Locate the cell with the specified text and output its [X, Y] center coordinate. 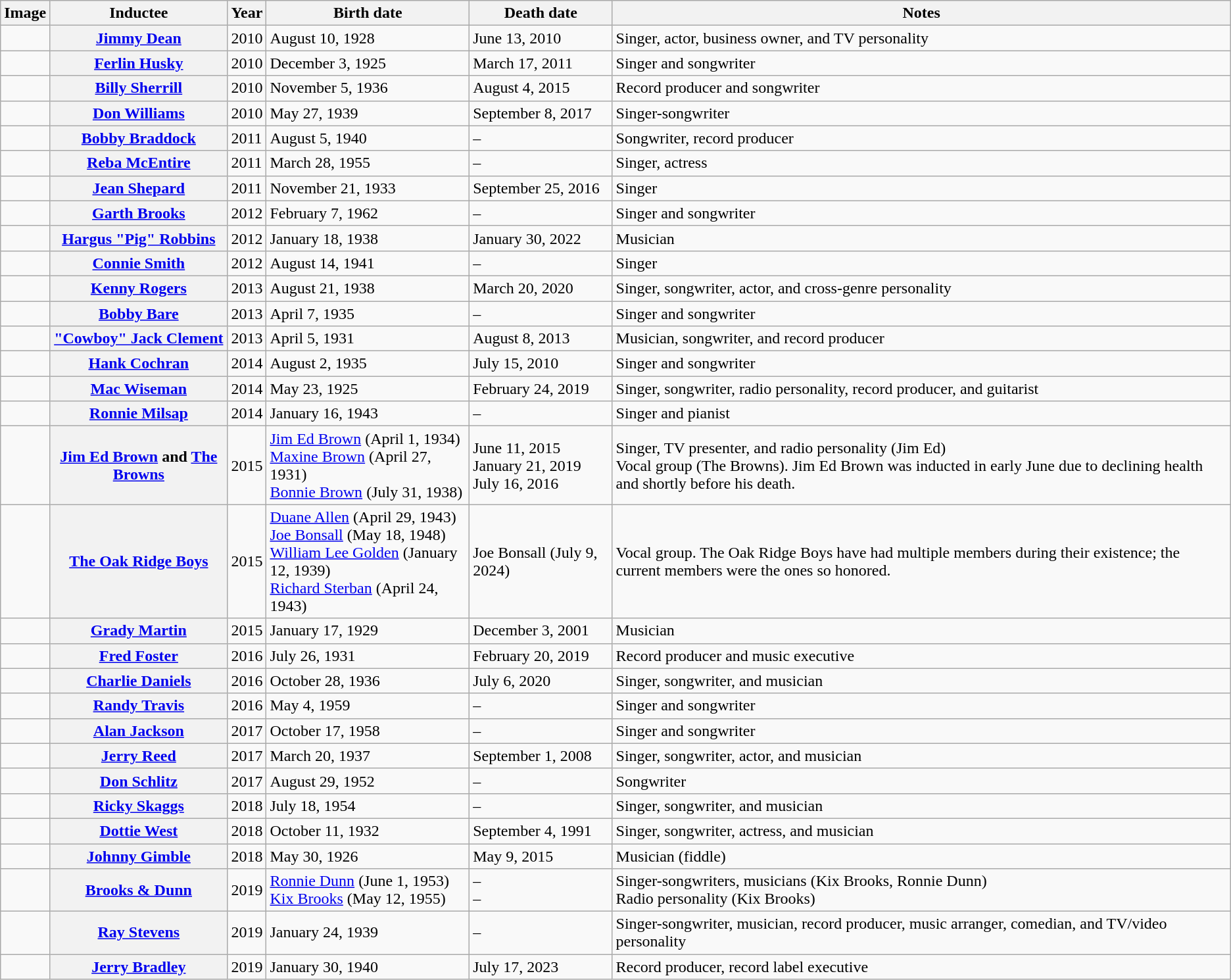
January 24, 1939 [368, 933]
Year [247, 13]
Notes [921, 13]
July 26, 1931 [368, 656]
May 30, 1926 [368, 856]
July 15, 2010 [541, 364]
Singer, songwriter, radio personality, record producer, and guitarist [921, 389]
Reba McEntire [139, 163]
Bobby Bare [139, 314]
Charlie Daniels [139, 681]
August 29, 1952 [368, 781]
Joe Bonsall (July 9, 2024) [541, 562]
March 20, 1937 [368, 756]
Jean Shepard [139, 188]
Ricky Skaggs [139, 806]
Kenny Rogers [139, 288]
July 18, 1954 [368, 806]
July 6, 2020 [541, 681]
Ronnie Milsap [139, 414]
Death date [541, 13]
Singer and pianist [921, 414]
January 16, 1943 [368, 414]
May 9, 2015 [541, 856]
August 8, 2013 [541, 339]
Jim Ed Brown and The Browns [139, 466]
Jimmy Dean [139, 38]
Alan Jackson [139, 731]
Singer-songwriter [921, 113]
February 7, 1962 [368, 213]
Singer, songwriter, actress, and musician [921, 831]
June 13, 2010 [541, 38]
December 3, 2001 [541, 631]
Musician (fiddle) [921, 856]
Don Williams [139, 113]
Duane Allen (April 29, 1943)Joe Bonsall (May 18, 1948)William Lee Golden (January 12, 1939)Richard Sterban (April 24, 1943) [368, 562]
Grady Martin [139, 631]
The Oak Ridge Boys [139, 562]
Image [25, 13]
Birth date [368, 13]
August 21, 1938 [368, 288]
January 17, 1929 [368, 631]
September 25, 2016 [541, 188]
November 21, 1933 [368, 188]
March 17, 2011 [541, 63]
September 1, 2008 [541, 756]
Don Schlitz [139, 781]
Songwriter [921, 781]
– – [541, 891]
August 5, 1940 [368, 138]
February 20, 2019 [541, 656]
August 14, 1941 [368, 263]
October 17, 1958 [368, 731]
August 10, 1928 [368, 38]
Record producer, record label executive [921, 967]
February 24, 2019 [541, 389]
October 28, 1936 [368, 681]
Jim Ed Brown (April 1, 1934) Maxine Brown (April 27, 1931) Bonnie Brown (July 31, 1938) [368, 466]
Songwriter, record producer [921, 138]
August 2, 1935 [368, 364]
April 7, 1935 [368, 314]
August 4, 2015 [541, 88]
Billy Sherrill [139, 88]
Singer, songwriter, actor, and cross-genre personality [921, 288]
May 23, 1925 [368, 389]
Ronnie Dunn (June 1, 1953) Kix Brooks (May 12, 1955) [368, 891]
Musician, songwriter, and record producer [921, 339]
March 28, 1955 [368, 163]
Mac Wiseman [139, 389]
December 3, 1925 [368, 63]
Randy Travis [139, 706]
Garth Brooks [139, 213]
September 4, 1991 [541, 831]
Jerry Reed [139, 756]
Bobby Braddock [139, 138]
Singer, actress [921, 163]
Singer-songwriters, musicians (Kix Brooks, Ronnie Dunn) Radio personality (Kix Brooks) [921, 891]
January 30, 1940 [368, 967]
Connie Smith [139, 263]
Inductee [139, 13]
Record producer and songwriter [921, 88]
Ray Stevens [139, 933]
September 8, 2017 [541, 113]
November 5, 1936 [368, 88]
April 5, 1931 [368, 339]
Hank Cochran [139, 364]
October 11, 1932 [368, 831]
Record producer and music executive [921, 656]
March 20, 2020 [541, 288]
May 27, 1939 [368, 113]
"Cowboy" Jack Clement [139, 339]
Johnny Gimble [139, 856]
July 17, 2023 [541, 967]
January 30, 2022 [541, 238]
June 11, 2015 January 21, 2019 July 16, 2016 [541, 466]
Fred Foster [139, 656]
Vocal group. The Oak Ridge Boys have had multiple members during their existence; the current members were the ones so honored. [921, 562]
Jerry Bradley [139, 967]
Hargus "Pig" Robbins [139, 238]
January 18, 1938 [368, 238]
Dottie West [139, 831]
May 4, 1959 [368, 706]
Singer, songwriter, actor, and musician [921, 756]
Ferlin Husky [139, 63]
Singer, actor, business owner, and TV personality [921, 38]
Brooks & Dunn [139, 891]
Singer-songwriter, musician, record producer, music arranger, comedian, and TV/video personality [921, 933]
